Identify which cell holds the provided text, then report its (X, Y) central coordinate. 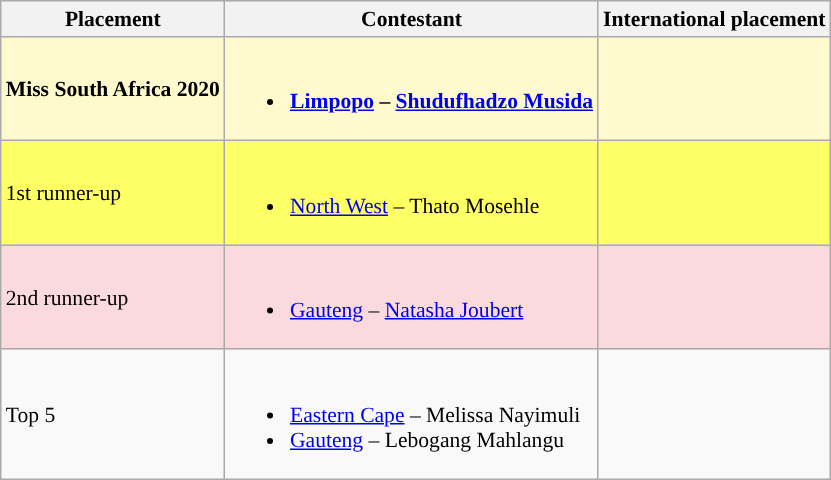
2nd runner-up (113, 297)
Eastern Cape – Melissa NayimuliGauteng – Lebogang Mahlangu (412, 415)
Contestant (412, 19)
Limpopo – Shudufhadzo Musida (412, 89)
International placement (714, 19)
Top 5 (113, 415)
Miss South Africa 2020 (113, 89)
North West – Thato Mosehle (412, 193)
1st runner-up (113, 193)
Placement (113, 19)
Gauteng – Natasha Joubert (412, 297)
